Extract the [x, y] coordinate from the center of the cell holding the provided text.  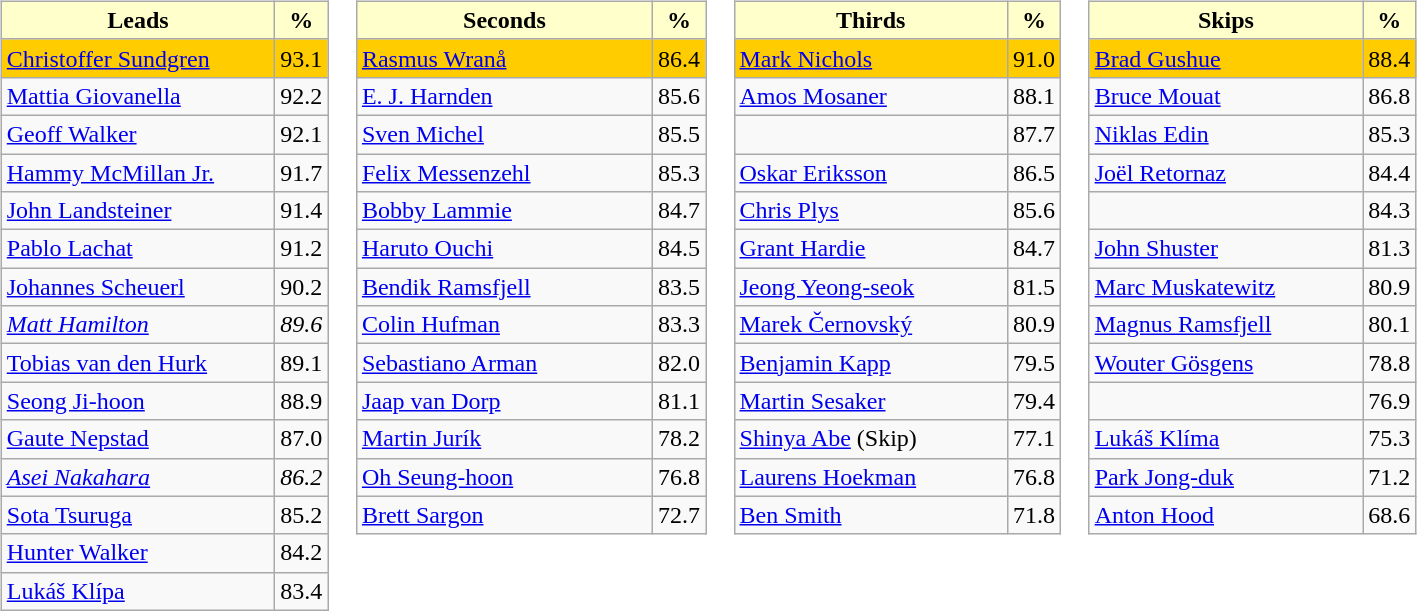
87.0 [302, 439]
80.1 [1390, 325]
79.5 [1034, 363]
Marc Muskatewitz [1226, 287]
Sota Tsuruga [138, 515]
Jeong Yeong-seok [871, 287]
Martin Jurík [504, 439]
86.8 [1390, 96]
Brett Sargon [504, 515]
89.1 [302, 363]
Sven Michel [504, 134]
84.2 [302, 553]
Geoff Walker [138, 134]
Colin Hufman [504, 325]
Amos Mosaner [871, 96]
Wouter Gösgens [1226, 363]
Asei Nakahara [138, 477]
78.2 [678, 439]
Oh Seung-hoon [504, 477]
Chris Plys [871, 211]
Thirds [871, 20]
Park Jong-duk [1226, 477]
Hammy McMillan Jr. [138, 173]
83.4 [302, 591]
Seconds [504, 20]
Sebastiano Arman [504, 363]
Benjamin Kapp [871, 363]
84.4 [1390, 173]
90.2 [302, 287]
75.3 [1390, 439]
88.4 [1390, 58]
Oskar Eriksson [871, 173]
Matt Hamilton [138, 325]
93.1 [302, 58]
Martin Sesaker [871, 401]
Seong Ji-hoon [138, 401]
Bobby Lammie [504, 211]
Lukáš Klípa [138, 591]
Rasmus Wranå [504, 58]
Niklas Edin [1226, 134]
92.1 [302, 134]
Ben Smith [871, 515]
84.3 [1390, 211]
Lukáš Klíma [1226, 439]
Laurens Hoekman [871, 477]
81.5 [1034, 287]
Mattia Giovanella [138, 96]
76.9 [1390, 401]
83.5 [678, 287]
68.6 [1390, 515]
78.8 [1390, 363]
85.5 [678, 134]
82.0 [678, 363]
Haruto Ouchi [504, 249]
81.1 [678, 401]
91.0 [1034, 58]
Pablo Lachat [138, 249]
Johannes Scheuerl [138, 287]
86.4 [678, 58]
Anton Hood [1226, 515]
Leads [138, 20]
79.4 [1034, 401]
71.8 [1034, 515]
91.4 [302, 211]
Hunter Walker [138, 553]
E. J. Harnden [504, 96]
72.7 [678, 515]
Shinya Abe (Skip) [871, 439]
Grant Hardie [871, 249]
Skips [1226, 20]
92.2 [302, 96]
86.2 [302, 477]
Tobias van den Hurk [138, 363]
John Shuster [1226, 249]
88.1 [1034, 96]
83.3 [678, 325]
85.2 [302, 515]
Bendik Ramsfjell [504, 287]
Jaap van Dorp [504, 401]
71.2 [1390, 477]
Brad Gushue [1226, 58]
91.2 [302, 249]
89.6 [302, 325]
88.9 [302, 401]
91.7 [302, 173]
Magnus Ramsfjell [1226, 325]
Gaute Nepstad [138, 439]
John Landsteiner [138, 211]
Christoffer Sundgren [138, 58]
Mark Nichols [871, 58]
86.5 [1034, 173]
Joël Retornaz [1226, 173]
Bruce Mouat [1226, 96]
87.7 [1034, 134]
81.3 [1390, 249]
Felix Messenzehl [504, 173]
77.1 [1034, 439]
84.5 [678, 249]
Marek Černovský [871, 325]
